From the cell containing the given text, extract its center point as [x, y] coordinate. 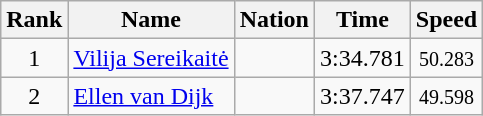
Name [151, 20]
Speed [446, 20]
Nation [274, 20]
49.598 [446, 96]
Vilija Sereikaitė [151, 58]
1 [34, 58]
50.283 [446, 58]
Ellen van Dijk [151, 96]
2 [34, 96]
Rank [34, 20]
3:34.781 [363, 58]
Time [363, 20]
3:37.747 [363, 96]
